Extract the (x, y) coordinate from the center of the cell holding the provided text.  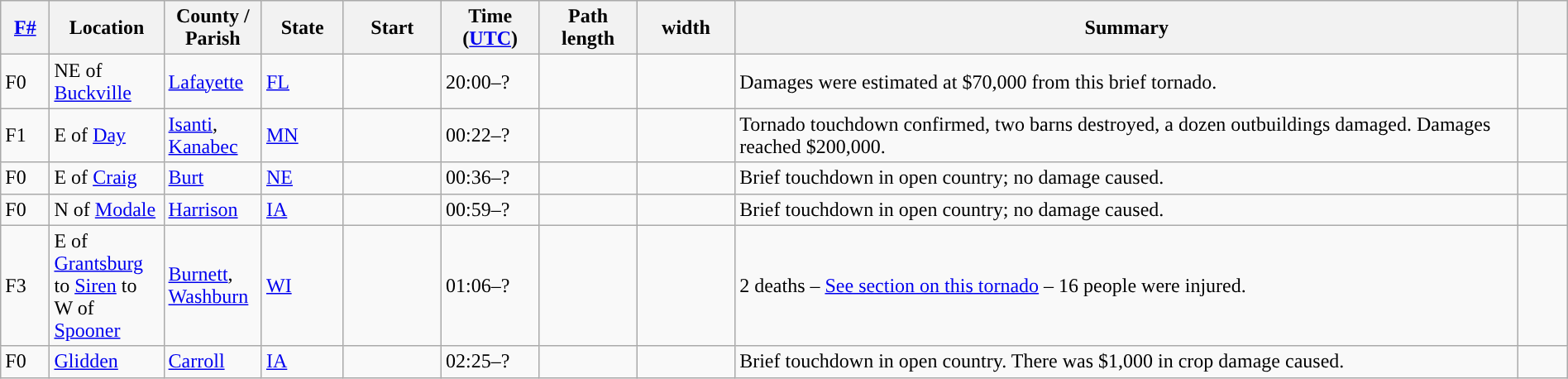
E of Day (107, 136)
Glidden (107, 362)
2 deaths – See section on this tornado – 16 people were injured. (1126, 285)
F3 (25, 285)
County / Parish (213, 28)
Burt (213, 178)
01:06–? (490, 285)
E of Grantsburg to Siren to W of Spooner (107, 285)
width (686, 28)
F1 (25, 136)
State (303, 28)
20:00–? (490, 81)
02:25–? (490, 362)
Time (UTC) (490, 28)
E of Craig (107, 178)
MN (303, 136)
Brief touchdown in open country. There was $1,000 in crop damage caused. (1126, 362)
NE of Buckville (107, 81)
Start (392, 28)
WI (303, 285)
Carroll (213, 362)
Lafayette (213, 81)
00:36–? (490, 178)
Tornado touchdown confirmed, two barns destroyed, a dozen outbuildings damaged. Damages reached $200,000. (1126, 136)
Isanti, Kanabec (213, 136)
N of Modale (107, 209)
00:22–? (490, 136)
FL (303, 81)
Damages were estimated at $70,000 from this brief tornado. (1126, 81)
F# (25, 28)
Summary (1126, 28)
Path length (588, 28)
00:59–? (490, 209)
Harrison (213, 209)
Burnett, Washburn (213, 285)
Location (107, 28)
NE (303, 178)
